Pinpoint the cell where the given text exists, returning its (x, y) midpoint coordinate. 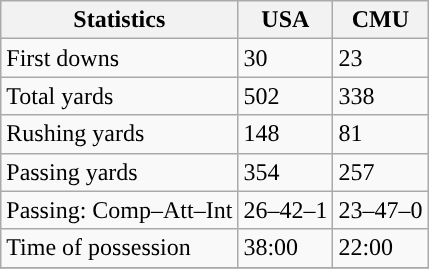
338 (380, 96)
Total yards (120, 96)
81 (380, 134)
502 (286, 96)
Rushing yards (120, 134)
38:00 (286, 248)
USA (286, 20)
354 (286, 172)
23–47–0 (380, 210)
First downs (120, 58)
Passing: Comp–Att–Int (120, 210)
CMU (380, 20)
148 (286, 134)
257 (380, 172)
Statistics (120, 20)
22:00 (380, 248)
Passing yards (120, 172)
Time of possession (120, 248)
23 (380, 58)
26–42–1 (286, 210)
30 (286, 58)
